Capture the cell that displays the provided text and extract its (X, Y) central coordinate. 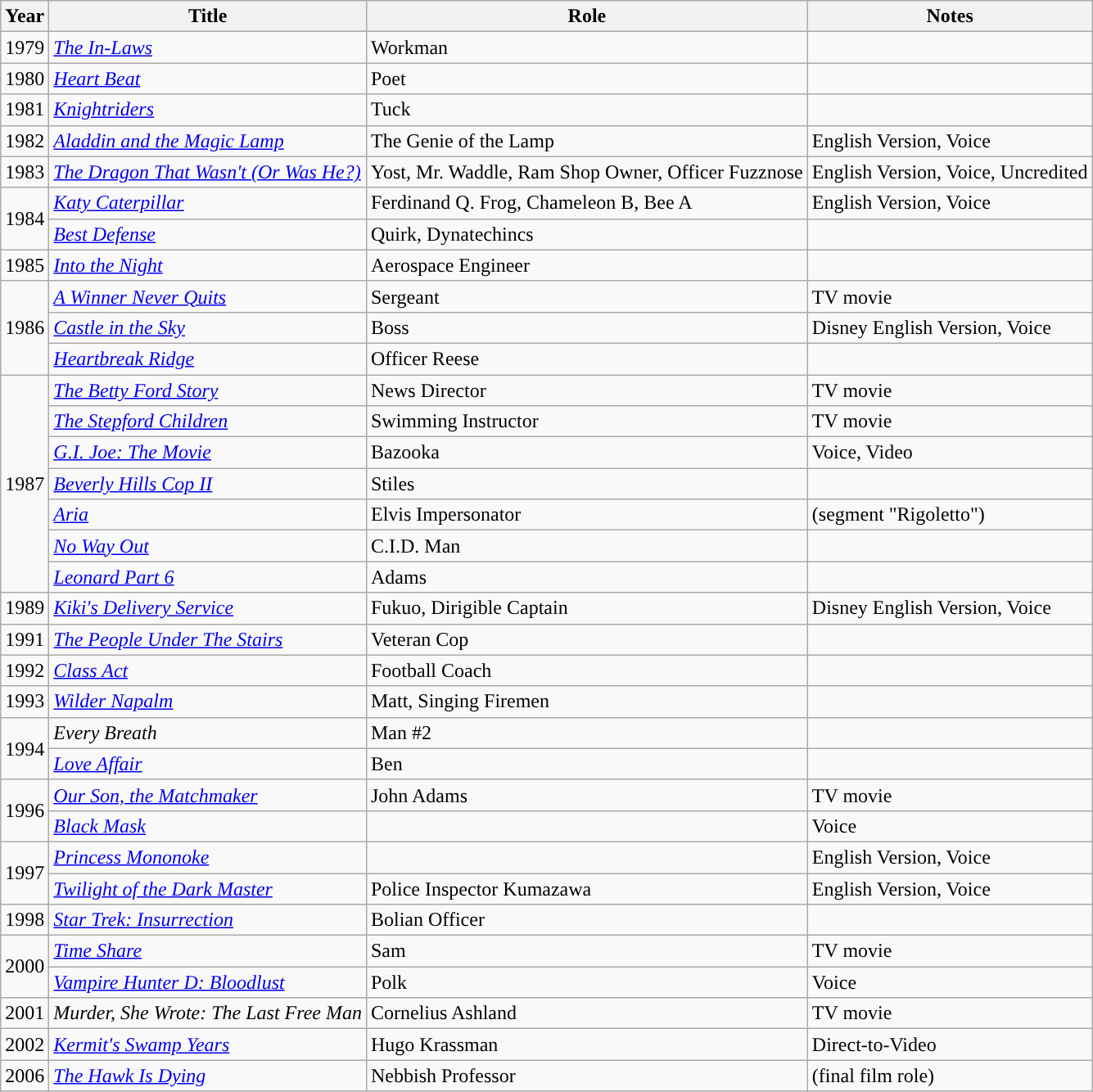
Yost, Mr. Waddle, Ram Shop Owner, Officer Fuzznose (586, 172)
Vampire Hunter D: Bloodlust (208, 982)
Cornelius Ashland (586, 1013)
1987 (25, 484)
Time Share (208, 951)
1996 (25, 810)
2006 (25, 1076)
Love Affair (208, 764)
1994 (25, 748)
Heart Beat (208, 79)
Aria (208, 515)
Aerospace Engineer (586, 265)
Stiles (586, 484)
Bolian Officer (586, 920)
Twilight of the Dark Master (208, 888)
(final film role) (950, 1076)
Hugo Krassman (586, 1045)
Boss (586, 327)
Year (25, 16)
Leonard Part 6 (208, 577)
Sam (586, 951)
Class Act (208, 670)
Wilder Napalm (208, 702)
Ben (586, 764)
Direct-to-Video (950, 1045)
Black Mask (208, 826)
Every Breath (208, 733)
Notes (950, 16)
Beverly Hills Cop II (208, 484)
Katy Caterpillar (208, 203)
The Betty Ford Story (208, 390)
Role (586, 16)
Swimming Instructor (586, 422)
Our Son, the Matchmaker (208, 795)
The People Under The Stairs (208, 639)
The Stepford Children (208, 422)
The Dragon That Wasn't (Or Was He?) (208, 172)
Tuck (586, 110)
1993 (25, 702)
A Winner Never Quits (208, 296)
Star Trek: Insurrection (208, 920)
Sergeant (586, 296)
Into the Night (208, 265)
1981 (25, 110)
Polk (586, 982)
Fukuo, Dirigible Captain (586, 608)
The Hawk Is Dying (208, 1076)
1998 (25, 920)
2001 (25, 1013)
Adams (586, 577)
1991 (25, 639)
Voice, Video (950, 453)
Castle in the Sky (208, 327)
Man #2 (586, 733)
1985 (25, 265)
Knightriders (208, 110)
1997 (25, 873)
Football Coach (586, 670)
Workman (586, 47)
1980 (25, 79)
Kermit's Swamp Years (208, 1045)
C.I.D. Man (586, 546)
Poet (586, 79)
1986 (25, 327)
1982 (25, 141)
Veteran Cop (586, 639)
2000 (25, 967)
English Version, Voice, Uncredited (950, 172)
Title (208, 16)
Murder, She Wrote: The Last Free Man (208, 1013)
The Genie of the Lamp (586, 141)
The In-Laws (208, 47)
Elvis Impersonator (586, 515)
Kiki's Delivery Service (208, 608)
Best Defense (208, 234)
Nebbish Professor (586, 1076)
Police Inspector Kumazawa (586, 888)
1979 (25, 47)
(segment "Rigoletto") (950, 515)
Quirk, Dynatechincs (586, 234)
John Adams (586, 795)
Bazooka (586, 453)
1984 (25, 219)
No Way Out (208, 546)
1992 (25, 670)
Officer Reese (586, 359)
News Director (586, 390)
1983 (25, 172)
Matt, Singing Firemen (586, 702)
Ferdinand Q. Frog, Chameleon B, Bee A (586, 203)
Princess Mononoke (208, 857)
2002 (25, 1045)
G.I. Joe: The Movie (208, 453)
Heartbreak Ridge (208, 359)
1989 (25, 608)
Aladdin and the Magic Lamp (208, 141)
